Detect which cell encompasses the target text, then output its [X, Y] center coordinate. 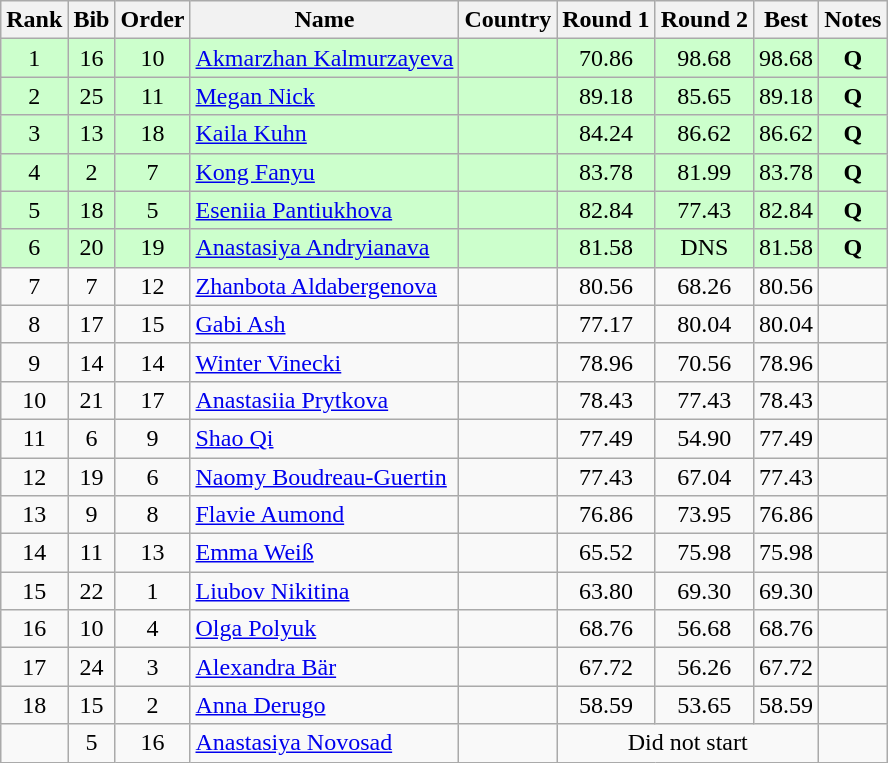
Emma Weiß [324, 553]
54.90 [704, 438]
81.99 [704, 172]
85.65 [704, 96]
20 [92, 248]
56.68 [704, 629]
25 [92, 96]
84.24 [606, 134]
67.04 [704, 477]
70.86 [606, 58]
Round 1 [606, 20]
Liubov Nikitina [324, 591]
Zhanbota Aldabergenova [324, 286]
68.26 [704, 286]
77.17 [606, 324]
Kaila Kuhn [324, 134]
Eseniia Pantiukhova [324, 210]
Anastasiia Prytkova [324, 400]
Best [786, 20]
Order [152, 20]
Anna Derugo [324, 705]
Bib [92, 20]
Anastasiya Novosad [324, 743]
Naomy Boudreau-Guertin [324, 477]
Gabi Ash [324, 324]
70.56 [704, 362]
Akmarzhan Kalmurzayeva [324, 58]
22 [92, 591]
Anastasiya Andryianava [324, 248]
Did not start [688, 743]
Olga Polyuk [324, 629]
63.80 [606, 591]
Name [324, 20]
Flavie Aumond [324, 515]
DNS [704, 248]
Shao Qi [324, 438]
Megan Nick [324, 96]
73.95 [704, 515]
65.52 [606, 553]
Alexandra Bär [324, 667]
56.26 [704, 667]
Round 2 [704, 20]
Kong Fanyu [324, 172]
53.65 [704, 705]
24 [92, 667]
Country [508, 20]
Notes [853, 20]
21 [92, 400]
Winter Vinecki [324, 362]
Rank [34, 20]
